Return the (x, y) coordinate for the center point of the cell that contains the specified text.  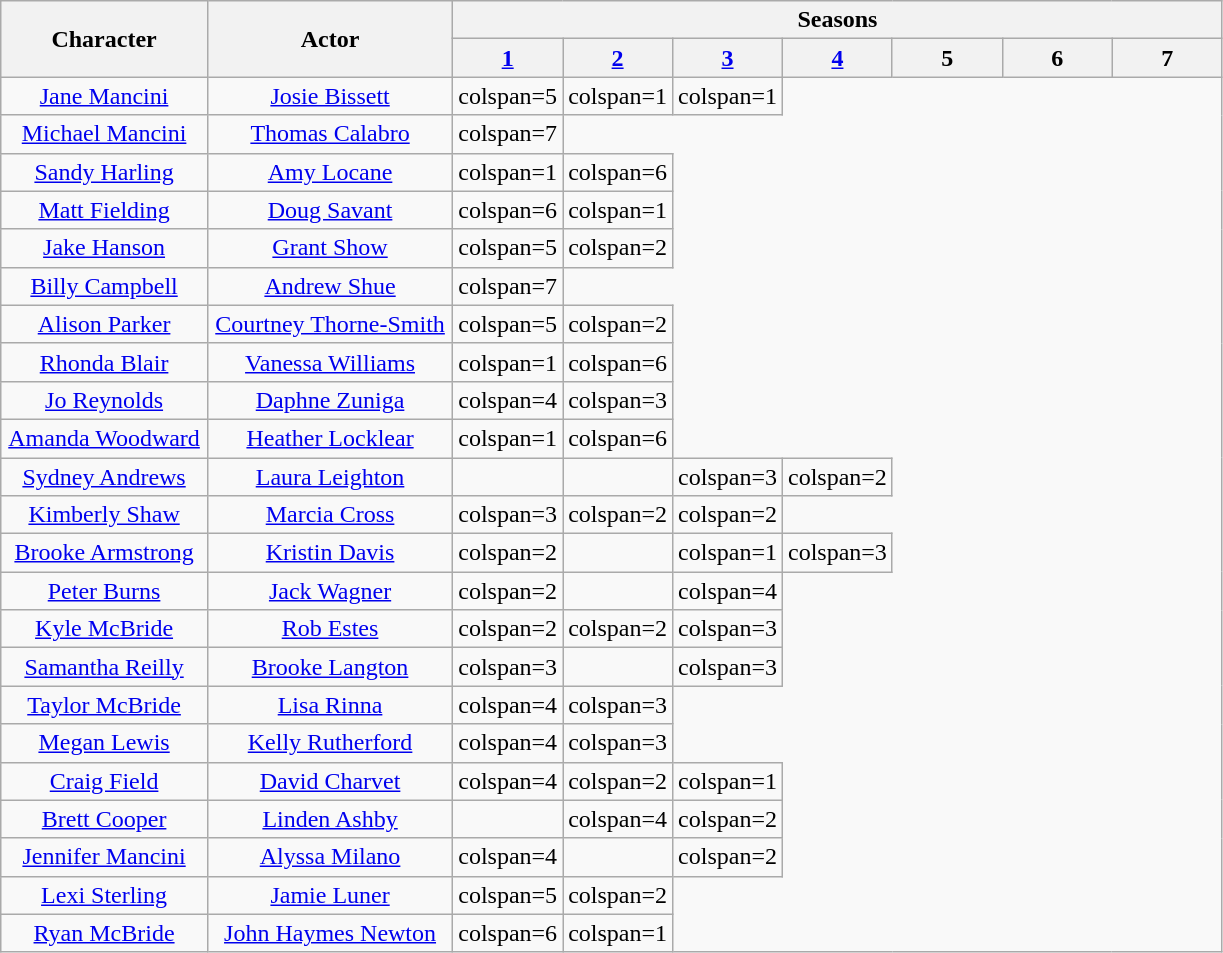
Brooke Armstrong (104, 553)
Kelly Rutherford (330, 743)
Daphne Zuniga (330, 400)
Kyle McBride (104, 629)
Andrew Shue (330, 286)
1 (508, 58)
Jo Reynolds (104, 400)
Grant Show (330, 248)
Ryan McBride (104, 933)
Linden Ashby (330, 819)
Jamie Luner (330, 895)
Lexi Sterling (104, 895)
Jennifer Mancini (104, 857)
Matt Fielding (104, 210)
Megan Lewis (104, 743)
John Haymes Newton (330, 933)
Kristin Davis (330, 553)
Vanessa Williams (330, 362)
Brett Cooper (104, 819)
Rhonda Blair (104, 362)
Marcia Cross (330, 515)
Jake Hanson (104, 248)
Amy Locane (330, 172)
Thomas Calabro (330, 134)
Character (104, 39)
Amanda Woodward (104, 438)
2 (618, 58)
Courtney Thorne-Smith (330, 324)
Seasons (838, 20)
3 (728, 58)
Alison Parker (104, 324)
Peter Burns (104, 591)
David Charvet (330, 781)
Brooke Langton (330, 667)
4 (837, 58)
Jane Mancini (104, 96)
Lisa Rinna (330, 705)
Doug Savant (330, 210)
Craig Field (104, 781)
Samantha Reilly (104, 667)
Billy Campbell (104, 286)
Sydney Andrews (104, 477)
6 (1057, 58)
Jack Wagner (330, 591)
5 (947, 58)
Heather Locklear (330, 438)
Alyssa Milano (330, 857)
7 (1167, 58)
Michael Mancini (104, 134)
Josie Bissett (330, 96)
Taylor McBride (104, 705)
Rob Estes (330, 629)
Laura Leighton (330, 477)
Sandy Harling (104, 172)
Actor (330, 39)
Kimberly Shaw (104, 515)
